Detect which cell encompasses the target text, then output its (X, Y) center coordinate. 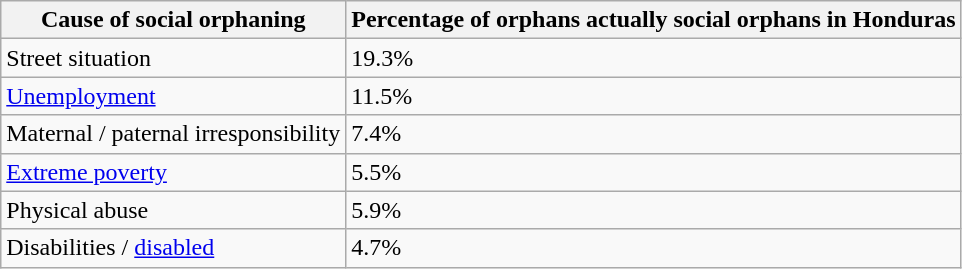
7.4% (654, 134)
Percentage of orphans actually social orphans in Honduras (654, 20)
Street situation (174, 58)
Cause of social orphaning (174, 20)
Disabilities / disabled (174, 248)
11.5% (654, 96)
Unemployment (174, 96)
5.5% (654, 172)
Maternal / paternal irresponsibility (174, 134)
4.7% (654, 248)
5.9% (654, 210)
Physical abuse (174, 210)
19.3% (654, 58)
Extreme poverty (174, 172)
